Return the (x, y) coordinate for the center point of the cell that contains the specified text.  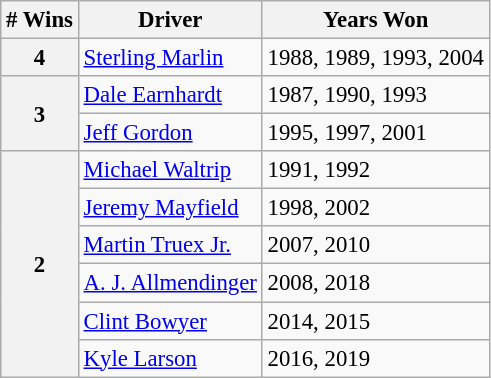
2007, 2010 (376, 245)
Years Won (376, 20)
2014, 2015 (376, 321)
Jeff Gordon (170, 133)
Driver (170, 20)
2 (40, 264)
Michael Waltrip (170, 170)
1987, 1990, 1993 (376, 95)
Clint Bowyer (170, 321)
2008, 2018 (376, 283)
Kyle Larson (170, 358)
A. J. Allmendinger (170, 283)
1995, 1997, 2001 (376, 133)
Martin Truex Jr. (170, 245)
1988, 1989, 1993, 2004 (376, 58)
Jeremy Mayfield (170, 208)
2016, 2019 (376, 358)
3 (40, 114)
# Wins (40, 20)
4 (40, 58)
1998, 2002 (376, 208)
Dale Earnhardt (170, 95)
Sterling Marlin (170, 58)
1991, 1992 (376, 170)
